Determine the [x, y] coordinate at the center of the cell enclosing the given text.  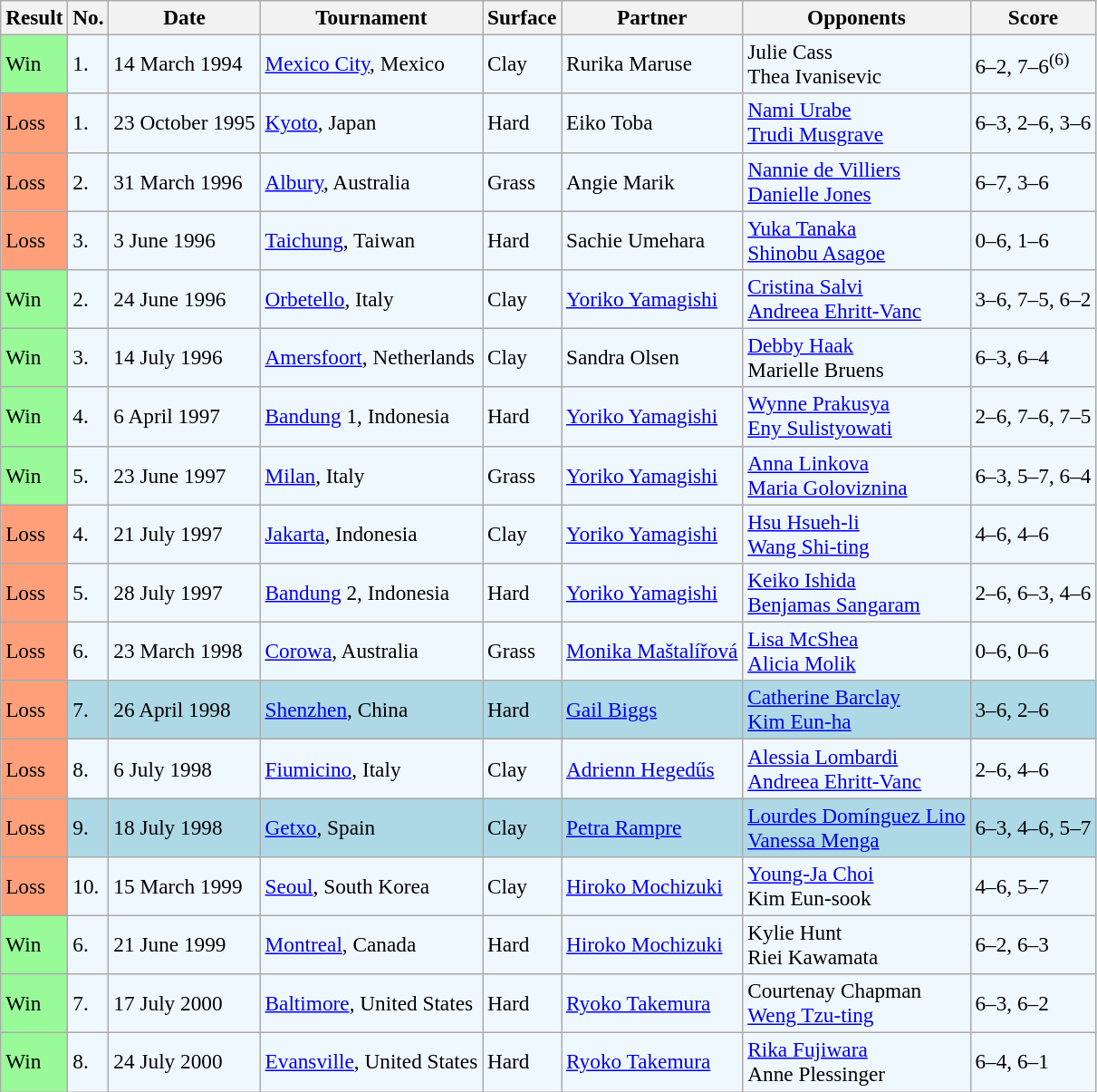
Gail Biggs [652, 710]
Debby Haak Marielle Bruens [857, 357]
Albury, Australia [371, 181]
Sandra Olsen [652, 357]
Courtenay Chapman Weng Tzu-ting [857, 1004]
6–3, 5–7, 6–4 [1033, 475]
17 July 2000 [185, 1004]
0–6, 1–6 [1033, 239]
Seoul, South Korea [371, 886]
Yuka Tanaka Shinobu Asagoe [857, 239]
Alessia Lombardi Andreea Ehritt-Vanc [857, 768]
Anna Linkova Maria Goloviznina [857, 475]
31 March 1996 [185, 181]
4–6, 4–6 [1033, 533]
Rurika Maruse [652, 63]
6–3, 6–4 [1033, 357]
4–6, 5–7 [1033, 886]
Jakarta, Indonesia [371, 533]
Partner [652, 17]
Bandung 1, Indonesia [371, 417]
Eiko Toba [652, 123]
Baltimore, United States [371, 1004]
24 June 1996 [185, 299]
Milan, Italy [371, 475]
21 June 1999 [185, 944]
Kyoto, Japan [371, 123]
Nami Urabe Trudi Musgrave [857, 123]
Hsu Hsueh-li Wang Shi-ting [857, 533]
2–6, 6–3, 4–6 [1033, 593]
3–6, 2–6 [1033, 710]
Evansville, United States [371, 1062]
14 July 1996 [185, 357]
Orbetello, Italy [371, 299]
6–3, 2–6, 3–6 [1033, 123]
3 June 1996 [185, 239]
Kylie Hunt Riei Kawamata [857, 944]
21 July 1997 [185, 533]
6–3, 6–2 [1033, 1004]
Young-Ja Choi Kim Eun-sook [857, 886]
6–4, 6–1 [1033, 1062]
26 April 1998 [185, 710]
Keiko Ishida Benjamas Sangaram [857, 593]
Montreal, Canada [371, 944]
Catherine Barclay Kim Eun-ha [857, 710]
6–3, 4–6, 5–7 [1033, 826]
Amersfoort, Netherlands [371, 357]
Corowa, Australia [371, 651]
18 July 1998 [185, 826]
Bandung 2, Indonesia [371, 593]
Fiumicino, Italy [371, 768]
Angie Marik [652, 181]
No. [89, 17]
0–6, 0–6 [1033, 651]
14 March 1994 [185, 63]
6 July 1998 [185, 768]
6–7, 3–6 [1033, 181]
6–2, 6–3 [1033, 944]
Lisa McShea Alicia Molik [857, 651]
23 October 1995 [185, 123]
Shenzhen, China [371, 710]
2–6, 4–6 [1033, 768]
23 March 1998 [185, 651]
24 July 2000 [185, 1062]
Date [185, 17]
6–2, 7–6(6) [1033, 63]
Surface [522, 17]
Cristina Salvi Andreea Ehritt-Vanc [857, 299]
Monika Maštalířová [652, 651]
6 April 1997 [185, 417]
Adrienn Hegedűs [652, 768]
3–6, 7–5, 6–2 [1033, 299]
28 July 1997 [185, 593]
Lourdes Domínguez Lino Vanessa Menga [857, 826]
10. [89, 886]
Score [1033, 17]
Sachie Umehara [652, 239]
Tournament [371, 17]
Nannie de Villiers Danielle Jones [857, 181]
Opponents [857, 17]
9. [89, 826]
Rika Fujiwara Anne Plessinger [857, 1062]
Petra Rampre [652, 826]
Result [34, 17]
Taichung, Taiwan [371, 239]
2–6, 7–6, 7–5 [1033, 417]
15 March 1999 [185, 886]
Getxo, Spain [371, 826]
Julie Cass Thea Ivanisevic [857, 63]
Mexico City, Mexico [371, 63]
23 June 1997 [185, 475]
Wynne Prakusya Eny Sulistyowati [857, 417]
